Determine the [x, y] coordinate at the center of the cell enclosing the given text.  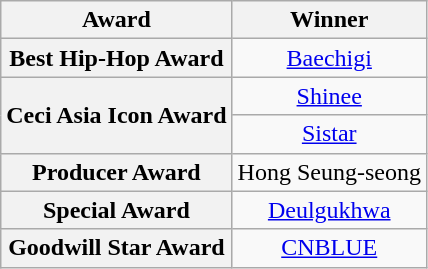
Ceci Asia Icon Award [116, 115]
Producer Award [116, 172]
Special Award [116, 210]
Shinee [329, 96]
Winner [329, 20]
Best Hip-Hop Award [116, 58]
Hong Seung-seong [329, 172]
Sistar [329, 134]
CNBLUE [329, 248]
Baechigi [329, 58]
Award [116, 20]
Deulgukhwa [329, 210]
Goodwill Star Award [116, 248]
